Find where the given text appears and provide that cell's center as [X, Y] coordinate. 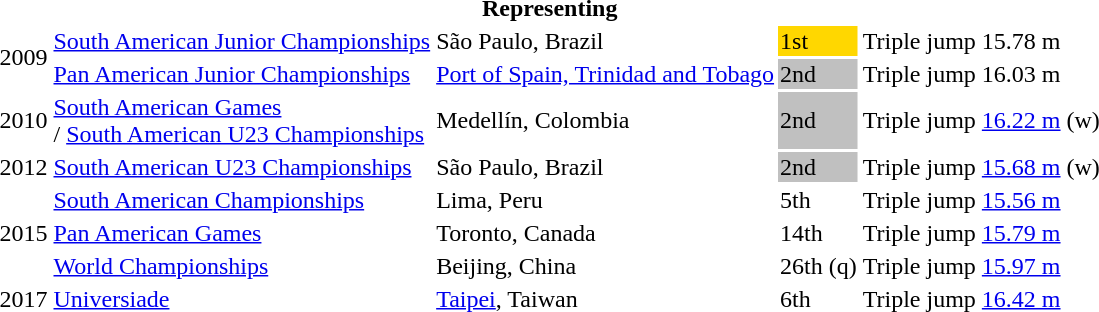
Beijing, China [606, 266]
Pan American Games [242, 233]
Medellín, Colombia [606, 120]
Port of Spain, Trinidad and Tobago [606, 74]
South American Championships [242, 200]
South American Games / South American U23 Championships [242, 120]
World Championships [242, 266]
Lima, Peru [606, 200]
South American Junior Championships [242, 41]
26th (q) [819, 266]
Toronto, Canada [606, 233]
South American U23 Championships [242, 167]
14th [819, 233]
5th [819, 200]
Pan American Junior Championships [242, 74]
1st [819, 41]
